Locate the cell with the specified text and output its [X, Y] center coordinate. 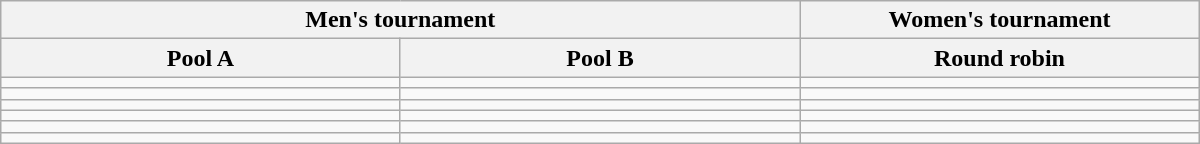
Women's tournament [1000, 20]
Round robin [1000, 58]
Pool B [600, 58]
Men's tournament [400, 20]
Pool A [200, 58]
